Return (X, Y) of the center of cell containing provided text 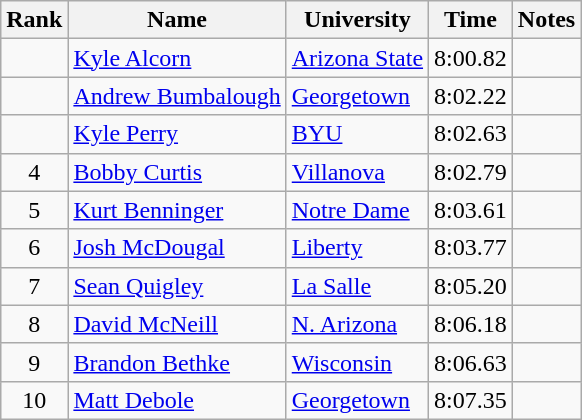
Sean Quigley (177, 286)
David McNeill (177, 324)
Notes (546, 20)
Notre Dame (357, 210)
Kyle Alcorn (177, 58)
Kyle Perry (177, 134)
7 (34, 286)
8:00.82 (471, 58)
8:03.61 (471, 210)
Villanova (357, 172)
University (357, 20)
8:02.63 (471, 134)
Time (471, 20)
8:02.22 (471, 96)
Bobby Curtis (177, 172)
4 (34, 172)
8:06.18 (471, 324)
Name (177, 20)
Wisconsin (357, 362)
Andrew Bumbalough (177, 96)
5 (34, 210)
10 (34, 400)
8:03.77 (471, 248)
Josh McDougal (177, 248)
Arizona State (357, 58)
9 (34, 362)
Rank (34, 20)
Liberty (357, 248)
6 (34, 248)
Matt Debole (177, 400)
8:06.63 (471, 362)
8:02.79 (471, 172)
Kurt Benninger (177, 210)
La Salle (357, 286)
8 (34, 324)
8:05.20 (471, 286)
8:07.35 (471, 400)
BYU (357, 134)
N. Arizona (357, 324)
Brandon Bethke (177, 362)
